Pinpoint the cell where the given text exists, returning its [x, y] midpoint coordinate. 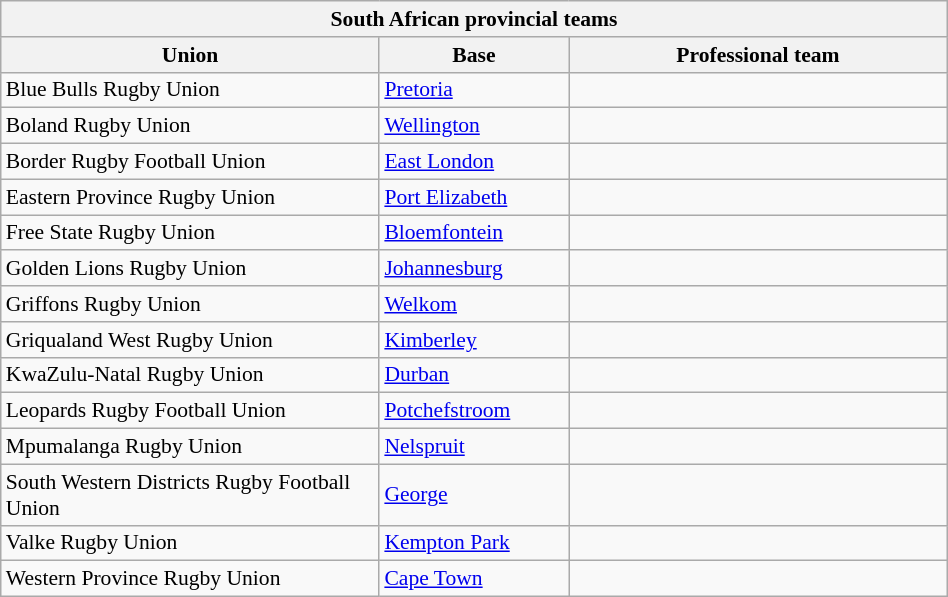
Western Province Rugby Union [190, 579]
Blue Bulls Rugby Union [190, 90]
Griqualand West Rugby Union [190, 340]
Kempton Park [474, 543]
Welkom [474, 304]
Free State Rugby Union [190, 233]
Port Elizabeth [474, 197]
Kimberley [474, 340]
Cape Town [474, 579]
Griffons Rugby Union [190, 304]
Golden Lions Rugby Union [190, 269]
Nelspruit [474, 447]
Durban [474, 375]
Mpumalanga Rugby Union [190, 447]
Leopards Rugby Football Union [190, 411]
Border Rugby Football Union [190, 162]
Johannesburg [474, 269]
Eastern Province Rugby Union [190, 197]
KwaZulu-Natal Rugby Union [190, 375]
Boland Rugby Union [190, 126]
South African provincial teams [474, 19]
Bloemfontein [474, 233]
Pretoria [474, 90]
Base [474, 55]
George [474, 494]
Union [190, 55]
Valke Rugby Union [190, 543]
South Western Districts Rugby Football Union [190, 494]
Potchefstroom [474, 411]
Professional team [758, 55]
Wellington [474, 126]
East London [474, 162]
